Provide the (X, Y) coordinate of the cell's center where the given text is located.  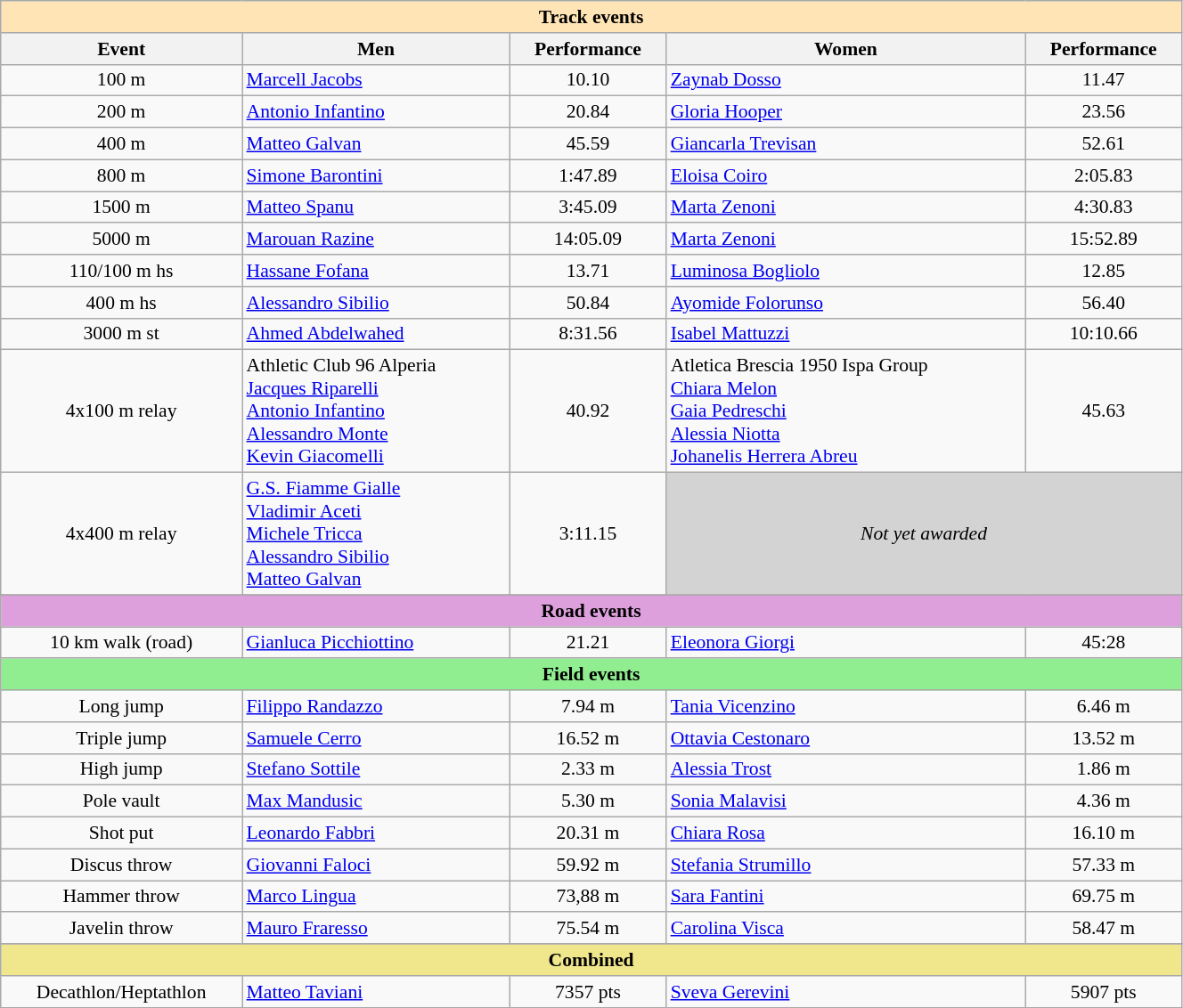
Matteo Taviani (376, 992)
Mauro Fraresso (376, 929)
Ahmed Abdelwahed (376, 334)
3:45.09 (588, 207)
15:52.89 (1103, 240)
Ayomide Folorunso (846, 303)
40.92 (588, 411)
20.84 (588, 112)
16.10 m (1103, 833)
Giancarla Trevisan (846, 144)
Shot put (121, 833)
Javelin throw (121, 929)
13.52 m (1103, 738)
73,88 m (588, 897)
10:10.66 (1103, 334)
Track events (591, 17)
4x400 m relay (121, 534)
5907 pts (1103, 992)
57.33 m (1103, 865)
1:47.89 (588, 175)
1.86 m (1103, 769)
400 m (121, 144)
Pole vault (121, 801)
58.47 m (1103, 929)
56.40 (1103, 303)
Giovanni Faloci (376, 865)
Sara Fantini (846, 897)
7.94 m (588, 706)
Matteo Spanu (376, 207)
G.S. Fiamme Gialle Vladimir AcetiMichele TriccaAlessandro SibilioMatteo Galvan (376, 534)
45:28 (1103, 643)
11.47 (1103, 80)
Athletic Club 96 Alperia Jacques RiparelliAntonio InfantinoAlessandro MonteKevin Giacomelli (376, 411)
45.63 (1103, 411)
Max Mandusic (376, 801)
Gianluca Picchiottino (376, 643)
3:11.15 (588, 534)
10.10 (588, 80)
Field events (591, 675)
Filippo Randazzo (376, 706)
Women (846, 49)
4x100 m relay (121, 411)
Stefano Sottile (376, 769)
1500 m (121, 207)
Sonia Malavisi (846, 801)
Tania Vicenzino (846, 706)
23.56 (1103, 112)
Hassane Fofana (376, 271)
Gloria Hooper (846, 112)
Stefania Strumillo (846, 865)
100 m (121, 80)
Eleonora Giorgi (846, 643)
14:05.09 (588, 240)
10 km walk (road) (121, 643)
High jump (121, 769)
Antonio Infantino (376, 112)
Event (121, 49)
110/100 m hs (121, 271)
Leonardo Fabbri (376, 833)
800 m (121, 175)
Sveva Gerevini (846, 992)
Chiara Rosa (846, 833)
Samuele Cerro (376, 738)
50.84 (588, 303)
Eloisa Coiro (846, 175)
20.31 m (588, 833)
75.54 m (588, 929)
5.30 m (588, 801)
200 m (121, 112)
Triple jump (121, 738)
Atletica Brescia 1950 Ispa Group Chiara MelonGaia PedreschiAlessia NiottaJohanelis Herrera Abreu (846, 411)
Men (376, 49)
Zaynab Dosso (846, 80)
12.85 (1103, 271)
Matteo Galvan (376, 144)
Marcell Jacobs (376, 80)
7357 pts (588, 992)
Combined (591, 960)
Simone Barontini (376, 175)
52.61 (1103, 144)
400 m hs (121, 303)
59.92 m (588, 865)
Marco Lingua (376, 897)
2.33 m (588, 769)
Hammer throw (121, 897)
Luminosa Bogliolo (846, 271)
Carolina Visca (846, 929)
6.46 m (1103, 706)
Isabel Mattuzzi (846, 334)
4:30.83 (1103, 207)
Long jump (121, 706)
4.36 m (1103, 801)
Decathlon/Heptathlon (121, 992)
Alessandro Sibilio (376, 303)
Discus throw (121, 865)
16.52 m (588, 738)
Marouan Razine (376, 240)
45.59 (588, 144)
8:31.56 (588, 334)
Not yet awarded (925, 534)
Ottavia Cestonaro (846, 738)
13.71 (588, 271)
5000 m (121, 240)
3000 m st (121, 334)
21.21 (588, 643)
2:05.83 (1103, 175)
69.75 m (1103, 897)
Road events (591, 611)
Alessia Trost (846, 769)
